Pinpoint the cell where the given text exists, returning its [X, Y] midpoint coordinate. 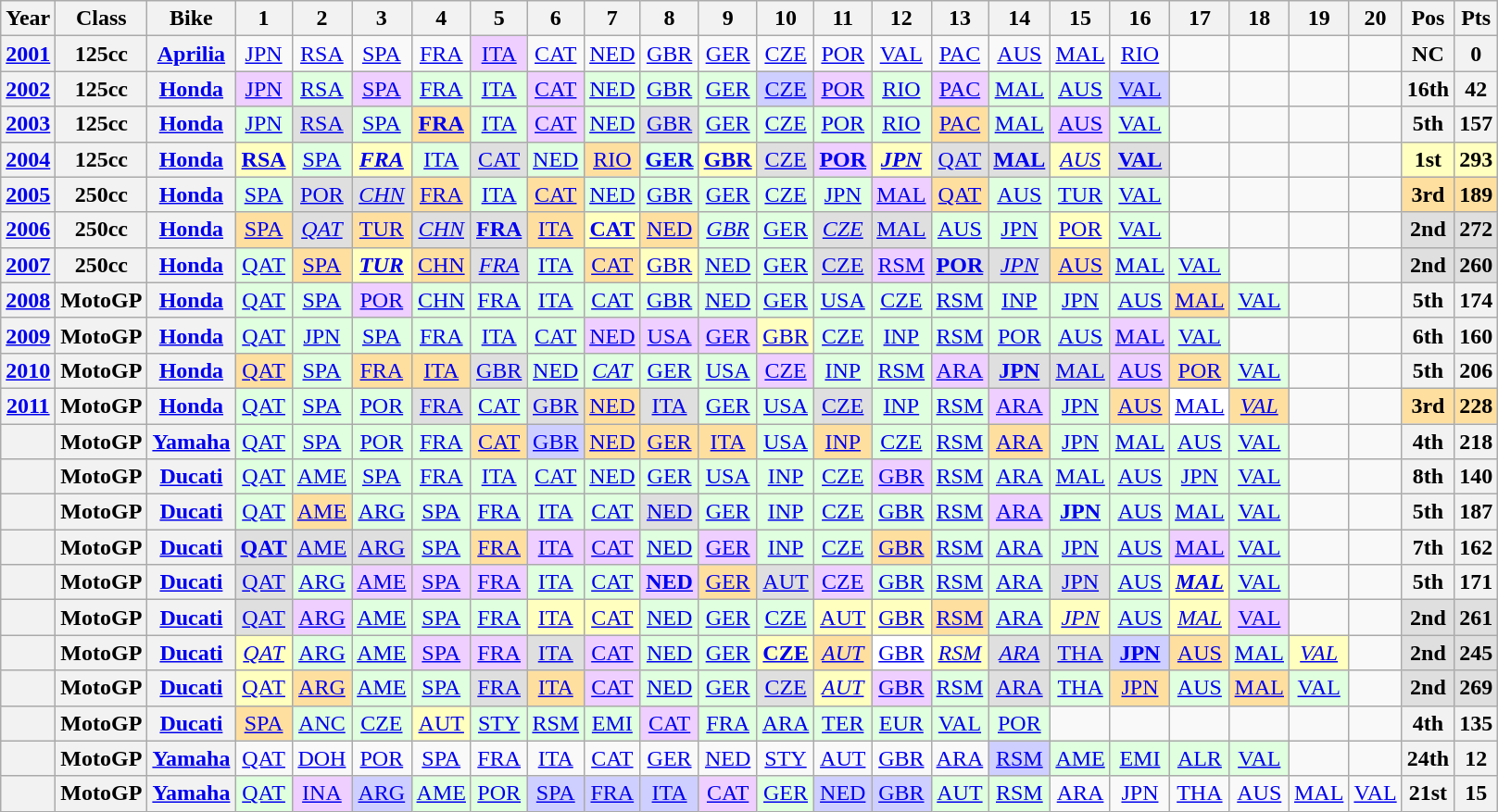
2009 [28, 335]
20 [1375, 19]
1st [1428, 159]
Class [102, 19]
2006 [28, 230]
TER [843, 723]
206 [1477, 370]
245 [1477, 653]
19 [1318, 19]
2003 [28, 124]
21st [1428, 793]
EUR [901, 723]
9 [728, 19]
ALR [1200, 758]
ANC [321, 723]
269 [1477, 688]
187 [1477, 512]
4 [441, 19]
7 [612, 19]
8th [1428, 477]
293 [1477, 159]
261 [1477, 618]
16 [1139, 19]
0 [1477, 54]
Bike [191, 19]
2008 [28, 300]
INA [321, 793]
157 [1477, 124]
272 [1477, 230]
171 [1477, 582]
2 [321, 19]
NC [1428, 54]
2007 [28, 265]
6 [556, 19]
2011 [28, 406]
17 [1200, 19]
10 [786, 19]
DOH [321, 758]
13 [960, 19]
174 [1477, 300]
Pos [1428, 19]
2004 [28, 159]
8 [669, 19]
Year [28, 19]
18 [1259, 19]
2001 [28, 54]
14 [1019, 19]
160 [1477, 335]
135 [1477, 723]
5 [498, 19]
2010 [28, 370]
16th [1428, 89]
140 [1477, 477]
218 [1477, 442]
1 [263, 19]
2002 [28, 89]
6th [1428, 335]
42 [1477, 89]
260 [1477, 265]
24th [1428, 758]
3 [382, 19]
7th [1428, 547]
2005 [28, 194]
Aprilia [191, 54]
162 [1477, 547]
Pts [1477, 19]
228 [1477, 406]
11 [843, 19]
189 [1477, 194]
